Detect which cell encompasses the target text, then output its [X, Y] center coordinate. 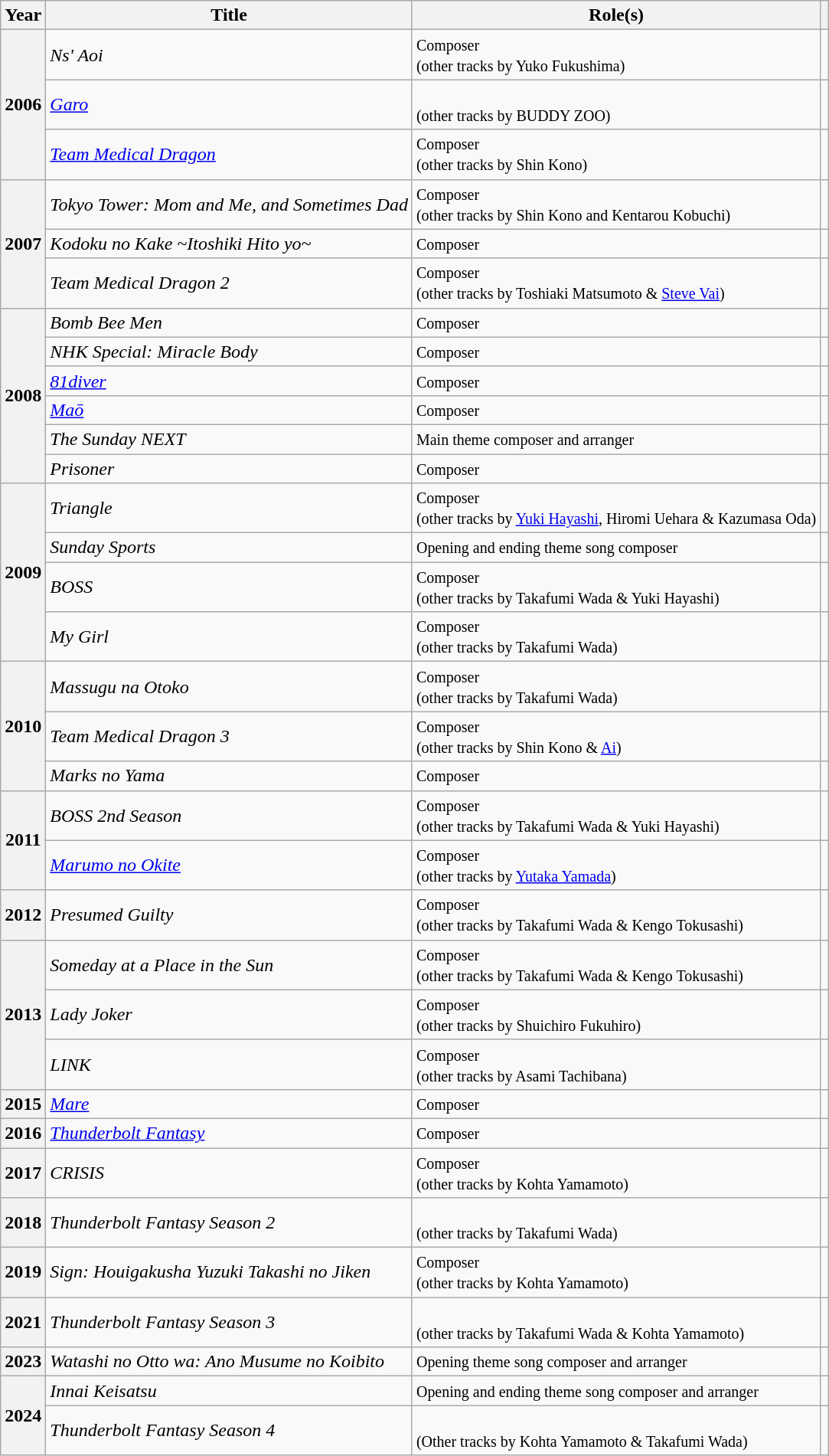
2021 [23, 1322]
Kodoku no Kake ~Itoshiki Hito yo~ [230, 244]
Composer(other tracks by Shin Kono & Ai) [615, 737]
My Girl [230, 637]
Composer(other tracks by Toshiaki Matsumoto & Steve Vai) [615, 283]
Team Medical Dragon [230, 155]
(other tracks by Takafumi Wada & Kohta Yamamoto) [615, 1322]
Composer(other tracks by Yuki Hayashi, Hiromi Uehara & Kazumasa Oda) [615, 509]
2010 [23, 726]
Massugu na Otoko [230, 686]
2016 [23, 1133]
Composer(other tracks by Yutaka Yamada) [615, 865]
Sunday Sports [230, 548]
Opening theme song composer and arranger [615, 1362]
2008 [23, 395]
Thunderbolt Fantasy Season 2 [230, 1222]
Prisoner [230, 468]
Watashi no Otto wa: Ano Musume no Koibito [230, 1362]
The Sunday NEXT [230, 439]
2013 [23, 1014]
2009 [23, 573]
2017 [23, 1172]
Tokyo Tower: Mom and Me, and Sometimes Dad [230, 204]
Opening and ending theme song composer [615, 548]
Composer(other tracks by Shin Kono) [615, 155]
BOSS [230, 587]
Team Medical Dragon 3 [230, 737]
Bomb Bee Men [230, 322]
NHK Special: Miracle Body [230, 352]
Presumed Guilty [230, 914]
Main theme composer and arranger [615, 439]
2012 [23, 914]
LINK [230, 1065]
2015 [23, 1104]
Triangle [230, 509]
Mare [230, 1104]
Thunderbolt Fantasy [230, 1133]
Title [230, 15]
2023 [23, 1362]
Thunderbolt Fantasy Season 3 [230, 1322]
Composer(other tracks by Shin Kono and Kentarou Kobuchi) [615, 204]
Marks no Yama [230, 776]
(other tracks by BUDDY ZOO) [615, 104]
Role(s) [615, 15]
Maō [230, 410]
Sign: Houigakusha Yuzuki Takashi no Jiken [230, 1273]
CRISIS [230, 1172]
Composer(other tracks by Asami Tachibana) [615, 1065]
2018 [23, 1222]
2019 [23, 1273]
2024 [23, 1415]
BOSS 2nd Season [230, 815]
Ns' Aoi [230, 55]
Marumo no Okite [230, 865]
Innai Keisatsu [230, 1391]
(other tracks by Takafumi Wada) [615, 1222]
Someday at a Place in the Sun [230, 965]
81diver [230, 381]
Team Medical Dragon 2 [230, 283]
Thunderbolt Fantasy Season 4 [230, 1431]
2006 [23, 104]
Garo [230, 104]
Composer(other tracks by Yuko Fukushima) [615, 55]
Year [23, 15]
Lady Joker [230, 1014]
2011 [23, 840]
Opening and ending theme song composer and arranger [615, 1391]
Composer(other tracks by Shuichiro Fukuhiro) [615, 1014]
(Other tracks by Kohta Yamamoto & Takafumi Wada) [615, 1431]
2007 [23, 244]
